For the text-containing cell, return its midpoint in (X, Y) coordinate format. 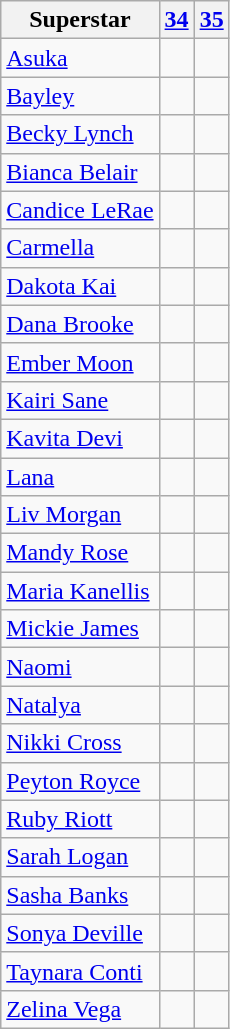
Carmella (80, 248)
Dana Brooke (80, 324)
Zelina Vega (80, 1009)
Sonya Deville (80, 933)
Liv Morgan (80, 515)
Naomi (80, 667)
Kavita Devi (80, 438)
Mickie James (80, 629)
Superstar (80, 20)
Candice LeRae (80, 210)
Natalya (80, 705)
Becky Lynch (80, 134)
Mandy Rose (80, 553)
Maria Kanellis (80, 591)
Kairi Sane (80, 400)
Nikki Cross (80, 743)
34 (176, 20)
Dakota Kai (80, 286)
Sarah Logan (80, 857)
Ember Moon (80, 362)
Peyton Royce (80, 781)
Asuka (80, 58)
35 (212, 20)
Taynara Conti (80, 971)
Sasha Banks (80, 895)
Bayley (80, 96)
Bianca Belair (80, 172)
Ruby Riott (80, 819)
Lana (80, 477)
